Extract the [x, y] coordinate from the center of the cell holding the provided text.  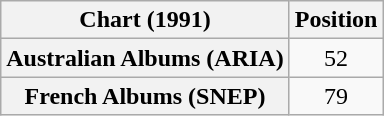
Chart (1991) [145, 20]
Australian Albums (ARIA) [145, 58]
52 [336, 58]
French Albums (SNEP) [145, 96]
79 [336, 96]
Position [336, 20]
